Determine the [X, Y] coordinate at the center of the cell enclosing the given text.  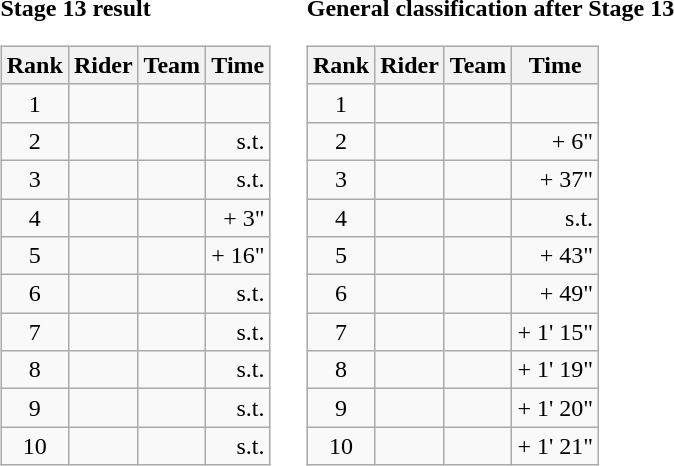
+ 43" [556, 256]
+ 49" [556, 294]
+ 1' 21" [556, 446]
+ 1' 19" [556, 370]
+ 37" [556, 179]
+ 6" [556, 141]
+ 1' 15" [556, 332]
+ 3" [238, 217]
+ 1' 20" [556, 408]
+ 16" [238, 256]
